Return (x, y) of the center of cell containing provided text 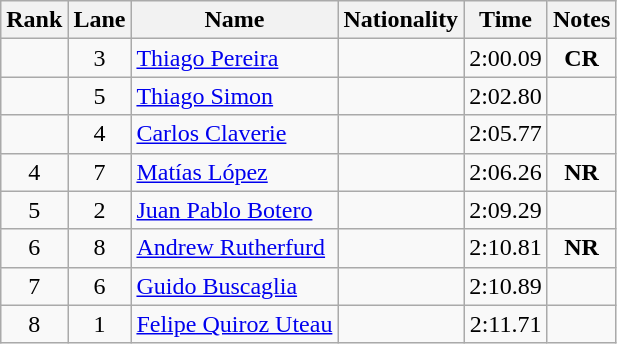
Andrew Rutherfurd (234, 248)
Felipe Quiroz Uteau (234, 324)
2:11.71 (506, 324)
Notes (581, 20)
Nationality (401, 20)
Lane (100, 20)
3 (100, 58)
Rank (34, 20)
Guido Buscaglia (234, 286)
CR (581, 58)
2:10.89 (506, 286)
2:10.81 (506, 248)
Juan Pablo Botero (234, 210)
Carlos Claverie (234, 134)
Thiago Simon (234, 96)
2:06.26 (506, 172)
2:05.77 (506, 134)
Time (506, 20)
Thiago Pereira (234, 58)
2 (100, 210)
Name (234, 20)
2:02.80 (506, 96)
2:00.09 (506, 58)
2:09.29 (506, 210)
Matías López (234, 172)
1 (100, 324)
